For the text-containing cell, return its midpoint in (X, Y) coordinate format. 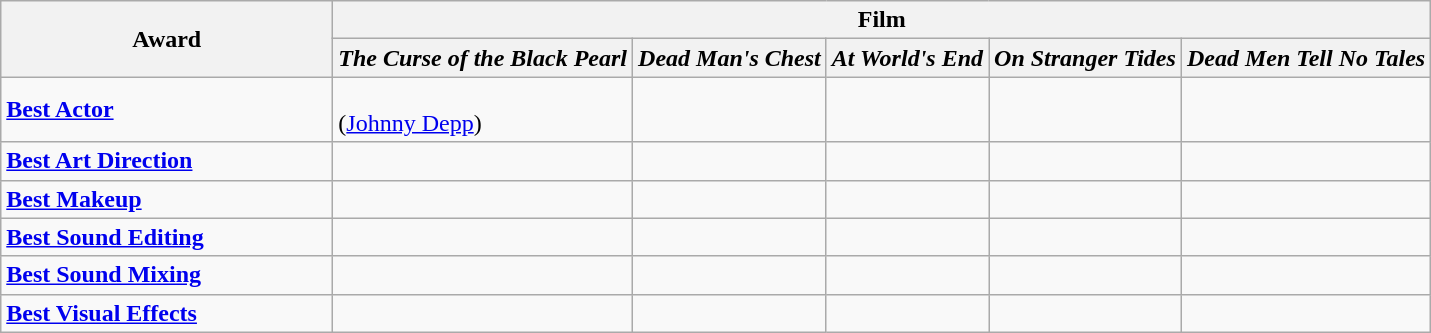
At World's End (907, 58)
Dead Man's Chest (730, 58)
On Stranger Tides (1086, 58)
The Curse of the Black Pearl (483, 58)
Best Sound Editing (167, 237)
Best Makeup (167, 199)
Best Actor (167, 110)
Best Art Direction (167, 161)
Best Sound Mixing (167, 275)
(Johnny Depp) (483, 110)
Film (882, 20)
Dead Men Tell No Tales (1306, 58)
Award (167, 39)
Best Visual Effects (167, 313)
